Find where the given text appears and provide that cell's center as [X, Y] coordinate. 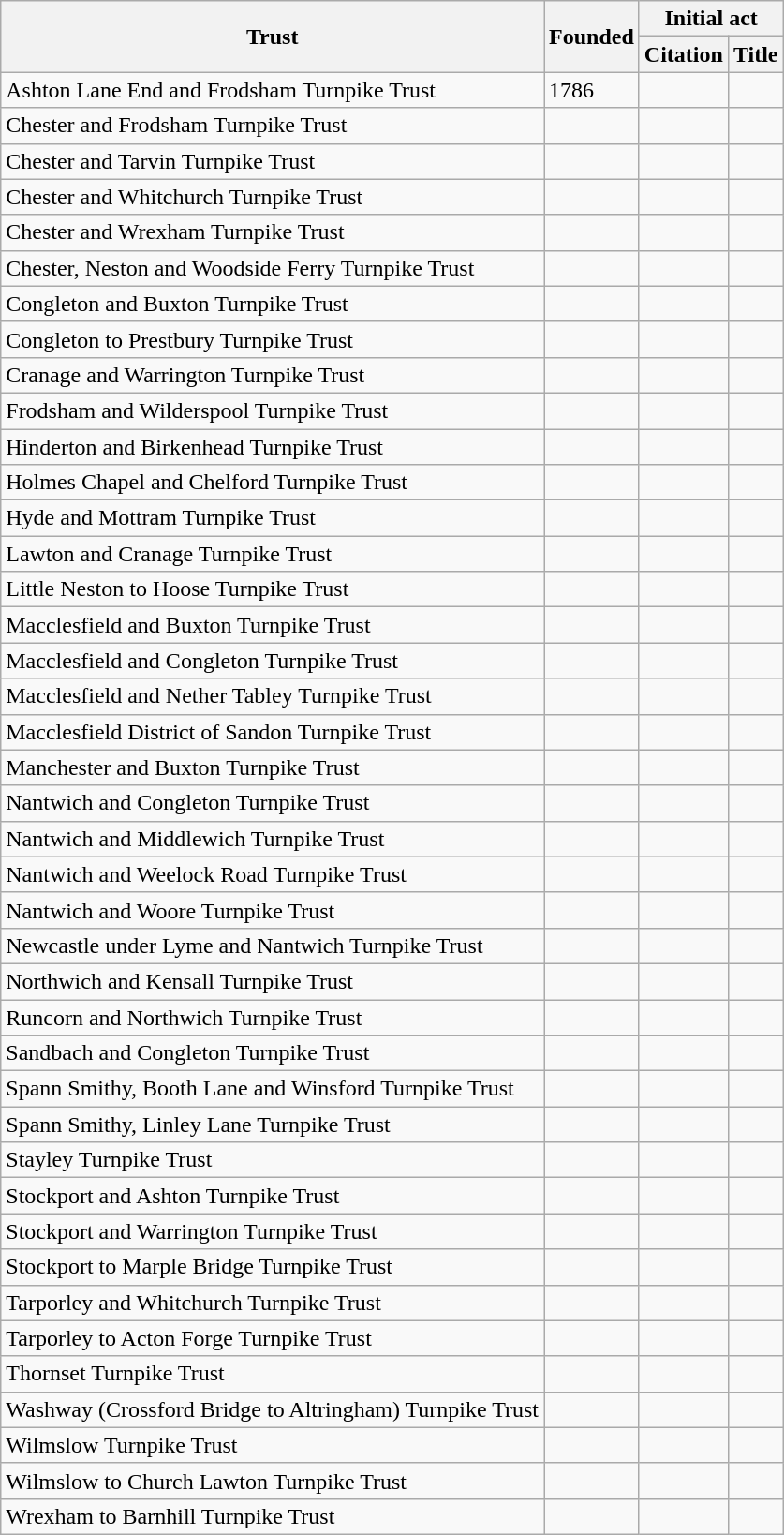
Cranage and Warrington Turnpike Trust [273, 375]
Frodsham and Wilderspool Turnpike Trust [273, 410]
Nantwich and Congleton Turnpike Trust [273, 803]
Stayley Turnpike Trust [273, 1160]
Macclesfield District of Sandon Turnpike Trust [273, 732]
Stockport and Ashton Turnpike Trust [273, 1196]
Spann Smithy, Linley Lane Turnpike Trust [273, 1125]
Thornset Turnpike Trust [273, 1374]
Wrexham to Barnhill Turnpike Trust [273, 1516]
Macclesfield and Buxton Turnpike Trust [273, 625]
1786 [592, 90]
Holmes Chapel and Chelford Turnpike Trust [273, 483]
Macclesfield and Nether Tabley Turnpike Trust [273, 696]
Title [755, 54]
Tarporley and Whitchurch Turnpike Trust [273, 1303]
Lawton and Cranage Turnpike Trust [273, 554]
Chester and Tarvin Turnpike Trust [273, 161]
Nantwich and Weelock Road Turnpike Trust [273, 874]
Stockport and Warrington Turnpike Trust [273, 1231]
Congleton and Buxton Turnpike Trust [273, 304]
Hinderton and Birkenhead Turnpike Trust [273, 447]
Initial act [711, 19]
Spann Smithy, Booth Lane and Winsford Turnpike Trust [273, 1089]
Macclesfield and Congleton Turnpike Trust [273, 661]
Stockport to Marple Bridge Turnpike Trust [273, 1267]
Wilmslow to Church Lawton Turnpike Trust [273, 1481]
Trust [273, 37]
Chester and Frodsham Turnpike Trust [273, 126]
Sandbach and Congleton Turnpike Trust [273, 1053]
Hyde and Mottram Turnpike Trust [273, 518]
Ashton Lane End and Frodsham Turnpike Trust [273, 90]
Little Neston to Hoose Turnpike Trust [273, 589]
Founded [592, 37]
Congleton to Prestbury Turnpike Trust [273, 339]
Nantwich and Middlewich Turnpike Trust [273, 839]
Nantwich and Woore Turnpike Trust [273, 910]
Citation [684, 54]
Runcorn and Northwich Turnpike Trust [273, 1017]
Wilmslow Turnpike Trust [273, 1445]
Northwich and Kensall Turnpike Trust [273, 981]
Tarporley to Acton Forge Turnpike Trust [273, 1338]
Manchester and Buxton Turnpike Trust [273, 767]
Chester and Wrexham Turnpike Trust [273, 232]
Chester and Whitchurch Turnpike Trust [273, 197]
Newcastle under Lyme and Nantwich Turnpike Trust [273, 946]
Chester, Neston and Woodside Ferry Turnpike Trust [273, 268]
Washway (Crossford Bridge to Altringham) Turnpike Trust [273, 1409]
